For the text-containing cell, return its midpoint in (x, y) coordinate format. 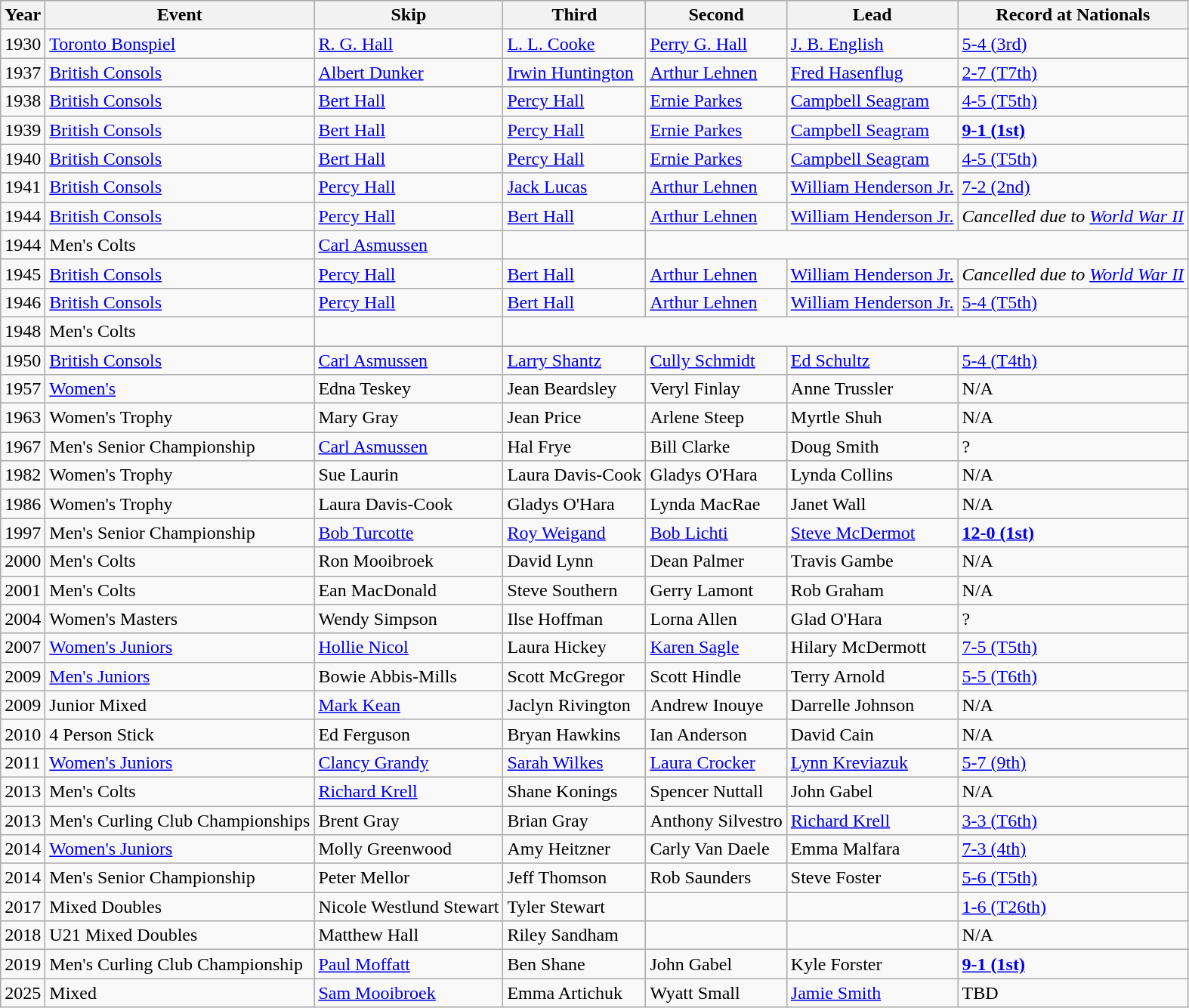
Toronto Bonspiel (180, 44)
Mary Gray (409, 418)
U21 Mixed Doubles (180, 935)
Darrelle Johnson (872, 705)
Anne Trussler (872, 389)
12-0 (1st) (1073, 533)
Perry G. Hall (716, 44)
Bowie Abbis-Mills (409, 676)
Women's (180, 389)
Lorna Allen (716, 619)
Mixed Doubles (180, 907)
R. G. Hall (409, 44)
Men's Curling Club Championship (180, 964)
1982 (23, 475)
Karen Sagle (716, 648)
Event (180, 15)
Jack Lucas (574, 187)
Peter Mellor (409, 878)
Jaclyn Rivington (574, 705)
David Cain (872, 734)
Mixed (180, 993)
Year (23, 15)
Albert Dunker (409, 73)
1930 (23, 44)
2025 (23, 993)
Fred Hasenflug (872, 73)
2-7 (T7th) (1073, 73)
J. B. English (872, 44)
Edna Teskey (409, 389)
Hal Frye (574, 447)
5-4 (T5th) (1073, 302)
Mark Kean (409, 705)
Wyatt Small (716, 993)
Paul Moffatt (409, 964)
Record at Nationals (1073, 15)
2018 (23, 935)
2004 (23, 619)
Skip (409, 15)
David Lynn (574, 561)
Rob Graham (872, 590)
Cully Schmidt (716, 360)
Travis Gambe (872, 561)
Riley Sandham (574, 935)
Clancy Grandy (409, 762)
Steve Foster (872, 878)
Myrtle Shuh (872, 418)
Lynda MacRae (716, 504)
2019 (23, 964)
Lynda Collins (872, 475)
Matthew Hall (409, 935)
Ilse Hoffman (574, 619)
Hilary McDermott (872, 648)
1939 (23, 130)
2001 (23, 590)
Third (574, 15)
Ed Schultz (872, 360)
4 Person Stick (180, 734)
1938 (23, 101)
Women's Masters (180, 619)
1997 (23, 533)
Ed Ferguson (409, 734)
TBD (1073, 993)
Gerry Lamont (716, 590)
2007 (23, 648)
7-2 (2nd) (1073, 187)
Bryan Hawkins (574, 734)
5-4 (T4th) (1073, 360)
Larry Shantz (574, 360)
Hollie Nicol (409, 648)
Brian Gray (574, 820)
1941 (23, 187)
Nicole Westlund Stewart (409, 907)
Ean MacDonald (409, 590)
Scott Hindle (716, 676)
5-7 (9th) (1073, 762)
Brent Gray (409, 820)
Shane Konings (574, 791)
1957 (23, 389)
Second (716, 15)
Laura Hickey (574, 648)
1986 (23, 504)
2011 (23, 762)
5-5 (T6th) (1073, 676)
Jean Beardsley (574, 389)
Lead (872, 15)
Sarah Wilkes (574, 762)
Ben Shane (574, 964)
Emma Malfara (872, 849)
Laura Crocker (716, 762)
Anthony Silvestro (716, 820)
1945 (23, 274)
Jeff Thomson (574, 878)
Terry Arnold (872, 676)
1948 (23, 331)
5-4 (3rd) (1073, 44)
Andrew Inouye (716, 705)
5-6 (T5th) (1073, 878)
3-3 (T6th) (1073, 820)
Dean Palmer (716, 561)
Steve McDermot (872, 533)
Irwin Huntington (574, 73)
2000 (23, 561)
1963 (23, 418)
Emma Artichuk (574, 993)
1937 (23, 73)
Bob Turcotte (409, 533)
1-6 (T26th) (1073, 907)
Lynn Kreviazuk (872, 762)
Roy Weigand (574, 533)
Jean Price (574, 418)
Men's Juniors (180, 676)
1946 (23, 302)
Glad O'Hara (872, 619)
7-3 (4th) (1073, 849)
Ron Mooibroek (409, 561)
Tyler Stewart (574, 907)
Sue Laurin (409, 475)
L. L. Cooke (574, 44)
Doug Smith (872, 447)
Bill Clarke (716, 447)
Spencer Nuttall (716, 791)
Jamie Smith (872, 993)
Junior Mixed (180, 705)
Janet Wall (872, 504)
Scott McGregor (574, 676)
Carly Van Daele (716, 849)
Kyle Forster (872, 964)
Amy Heitzner (574, 849)
Men's Curling Club Championships (180, 820)
Arlene Steep (716, 418)
1950 (23, 360)
1967 (23, 447)
2010 (23, 734)
Steve Southern (574, 590)
Ian Anderson (716, 734)
1940 (23, 159)
Veryl Finlay (716, 389)
Wendy Simpson (409, 619)
7-5 (T5th) (1073, 648)
Rob Saunders (716, 878)
Sam Mooibroek (409, 993)
Bob Lichti (716, 533)
Molly Greenwood (409, 849)
2017 (23, 907)
